Search for the cell housing the specified text and yield its [x, y] center coordinate. 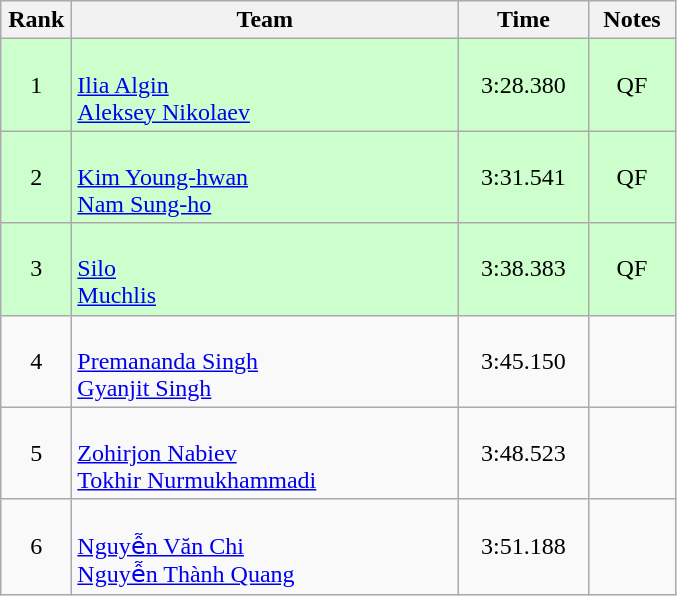
Team [265, 20]
Premananda SinghGyanjit Singh [265, 361]
3:31.541 [524, 177]
3:48.523 [524, 453]
Rank [36, 20]
6 [36, 546]
3:45.150 [524, 361]
2 [36, 177]
5 [36, 453]
4 [36, 361]
3:51.188 [524, 546]
Nguyễn Văn ChiNguyễn Thành Quang [265, 546]
3:38.383 [524, 269]
Kim Young-hwanNam Sung-ho [265, 177]
Time [524, 20]
1 [36, 85]
3:28.380 [524, 85]
3 [36, 269]
Ilia AlginAleksey Nikolaev [265, 85]
Notes [632, 20]
Zohirjon NabievTokhir Nurmukhammadi [265, 453]
SiloMuchlis [265, 269]
